For the text-containing cell, return its midpoint in [x, y] coordinate format. 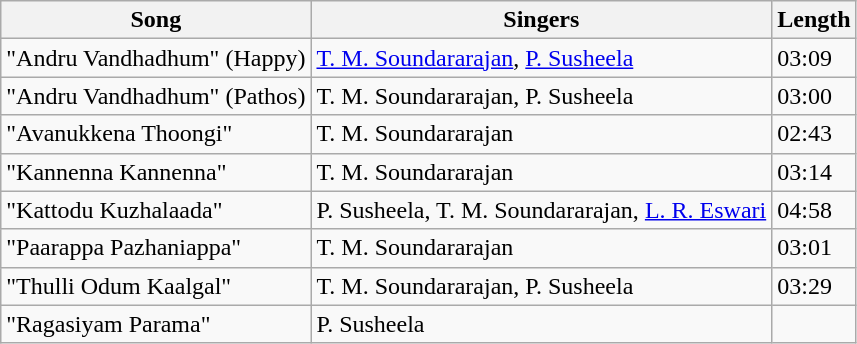
Song [156, 20]
03:00 [814, 96]
"Ragasiyam Parama" [156, 324]
"Paarappa Pazhaniappa" [156, 248]
03:01 [814, 248]
Length [814, 20]
"Kattodu Kuzhalaada" [156, 210]
"Kannenna Kannenna" [156, 172]
03:14 [814, 172]
"Andru Vandhadhum" (Happy) [156, 58]
02:43 [814, 134]
Singers [542, 20]
"Andru Vandhadhum" (Pathos) [156, 96]
P. Susheela [542, 324]
"Thulli Odum Kaalgal" [156, 286]
"Avanukkena Thoongi" [156, 134]
03:29 [814, 286]
03:09 [814, 58]
04:58 [814, 210]
P. Susheela, T. M. Soundararajan, L. R. Eswari [542, 210]
